Capture the cell that displays the provided text and extract its (X, Y) central coordinate. 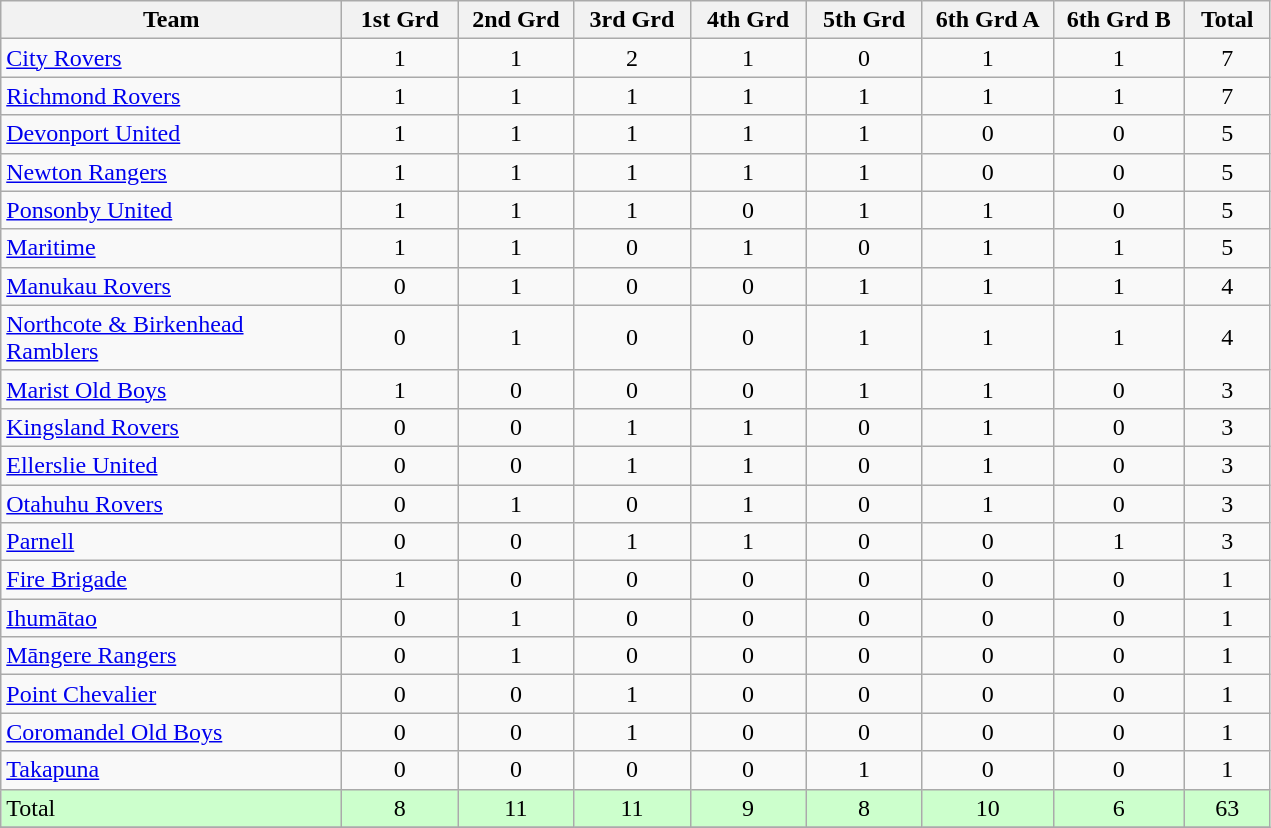
Team (172, 20)
Parnell (172, 542)
Kingsland Rovers (172, 427)
4th Grd (748, 20)
3rd Grd (632, 20)
2 (632, 58)
Māngere Rangers (172, 656)
2nd Grd (516, 20)
Ellerslie United (172, 465)
1st Grd (400, 20)
Ihumātao (172, 618)
Maritime (172, 248)
City Rovers (172, 58)
Richmond Rovers (172, 96)
10 (988, 808)
Newton Rangers (172, 172)
Otahuhu Rovers (172, 503)
Fire Brigade (172, 580)
6th Grd B (1118, 20)
Point Chevalier (172, 694)
Devonport United (172, 134)
Coromandel Old Boys (172, 732)
6 (1118, 808)
Ponsonby United (172, 210)
5th Grd (864, 20)
Manukau Rovers (172, 286)
63 (1227, 808)
Marist Old Boys (172, 389)
9 (748, 808)
6th Grd A (988, 20)
Takapuna (172, 770)
Northcote & Birkenhead Ramblers (172, 338)
